Pinpoint the cell where the given text exists, returning its (x, y) midpoint coordinate. 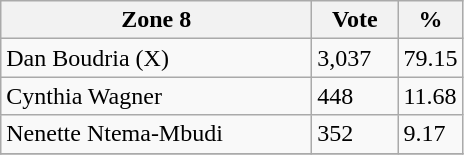
448 (355, 96)
Nenette Ntema-Mbudi (156, 134)
352 (355, 134)
Vote (355, 20)
79.15 (430, 58)
3,037 (355, 58)
Dan Boudria (X) (156, 58)
Cynthia Wagner (156, 96)
Zone 8 (156, 20)
9.17 (430, 134)
11.68 (430, 96)
% (430, 20)
